Output the (X, Y) coordinate of the center of the cell containing the given text.  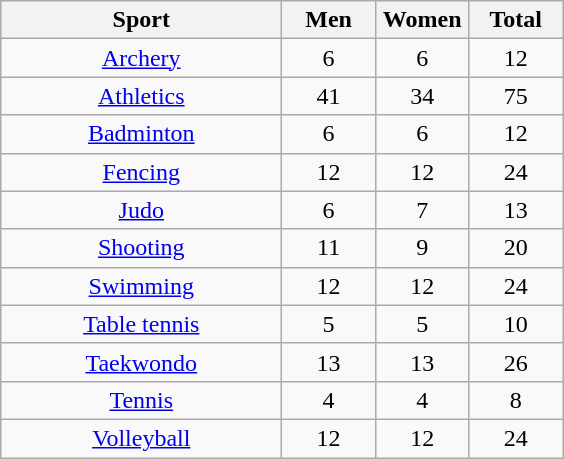
Table tennis (142, 324)
Shooting (142, 248)
8 (516, 400)
Badminton (142, 134)
Judo (142, 210)
Total (516, 20)
34 (422, 96)
9 (422, 248)
20 (516, 248)
Taekwondo (142, 362)
Tennis (142, 400)
41 (329, 96)
Fencing (142, 172)
Women (422, 20)
7 (422, 210)
Athletics (142, 96)
11 (329, 248)
26 (516, 362)
75 (516, 96)
Sport (142, 20)
10 (516, 324)
Swimming (142, 286)
Volleyball (142, 438)
Archery (142, 58)
Men (329, 20)
